Locate the cell with the specified text and output its (X, Y) center coordinate. 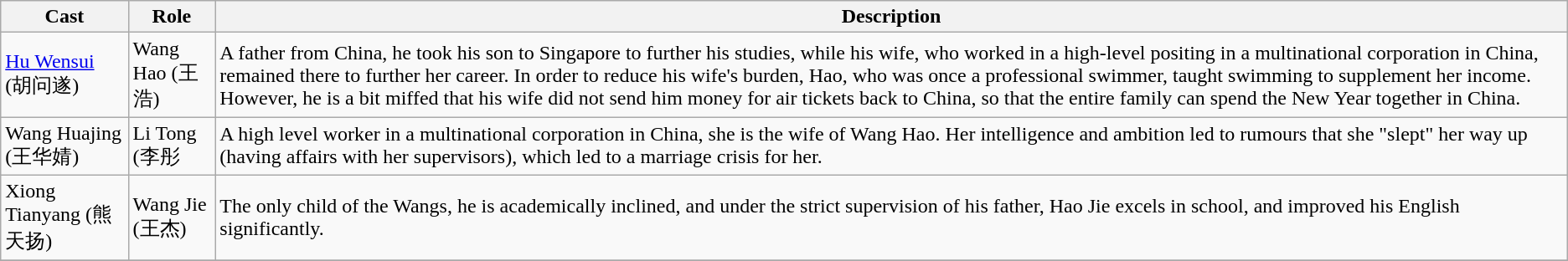
Hu Wensui (胡问遂) (64, 75)
Description (891, 17)
Wang Jie (王杰) (172, 217)
Li Tong (李彤 (172, 146)
Cast (64, 17)
Role (172, 17)
Wang Hao (王浩) (172, 75)
Wang Huajing (王华婧) (64, 146)
Xiong Tianyang (熊天扬) (64, 217)
